Extract the [x, y] coordinate from the center of the cell holding the provided text.  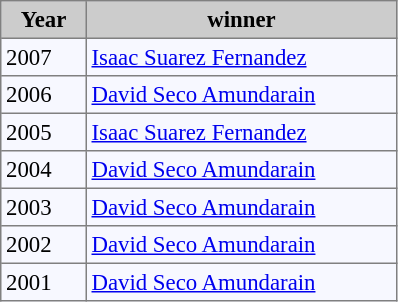
winner [241, 20]
Year [44, 20]
2006 [44, 95]
2002 [44, 245]
2007 [44, 57]
2004 [44, 170]
2005 [44, 132]
2001 [44, 282]
2003 [44, 207]
